Search for the cell housing the specified text and yield its (x, y) center coordinate. 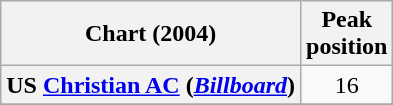
Chart (2004) (151, 34)
16 (347, 85)
Peak position (347, 34)
US Christian AC (Billboard) (151, 85)
